Output the (x, y) coordinate of the center of the cell containing the given text.  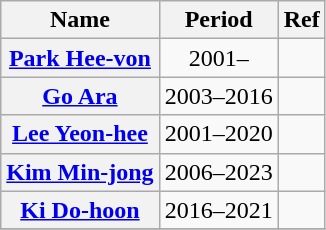
Lee Yeon-hee (80, 134)
2003–2016 (218, 96)
2016–2021 (218, 210)
Ki Do-hoon (80, 210)
Ref (302, 20)
Go Ara (80, 96)
Kim Min-jong (80, 172)
Period (218, 20)
2001–2020 (218, 134)
2001– (218, 58)
2006–2023 (218, 172)
Name (80, 20)
Park Hee-von (80, 58)
